Determine the [x, y] coordinate at the center of the cell enclosing the given text.  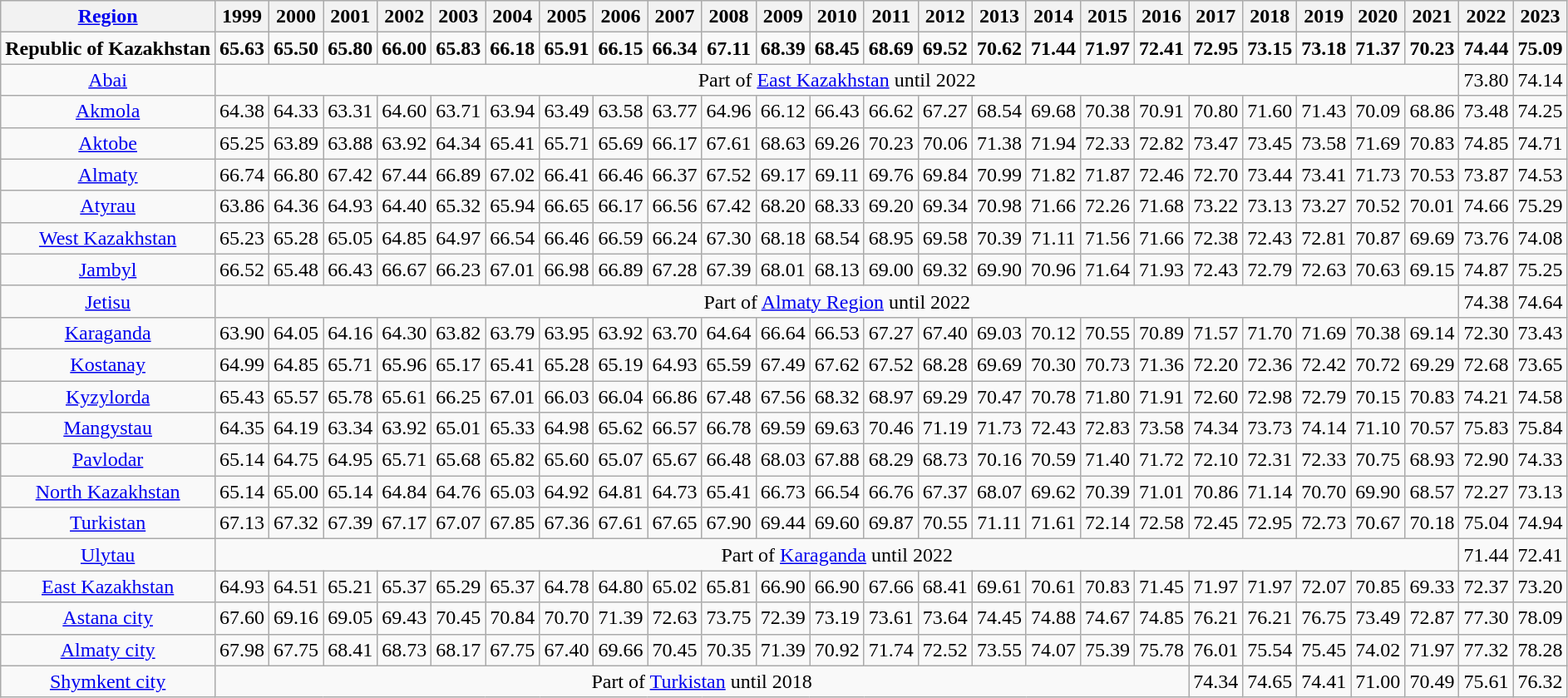
66.64 [783, 333]
73.61 [891, 618]
73.44 [1270, 175]
65.21 [351, 587]
67.36 [567, 523]
Atyrau [108, 206]
68.17 [459, 650]
73.73 [1270, 428]
Ulytau [108, 555]
64.40 [404, 206]
72.39 [783, 618]
Almaty city [108, 650]
72.87 [1432, 618]
63.88 [351, 143]
67.32 [296, 523]
68.28 [944, 364]
69.60 [836, 523]
68.95 [891, 238]
71.57 [1215, 333]
2023 [1540, 17]
66.65 [567, 206]
Republic of Kazakhstan [108, 48]
64.80 [620, 587]
73.55 [999, 650]
2014 [1053, 17]
2010 [836, 17]
68.39 [783, 48]
66.57 [675, 428]
64.64 [728, 333]
71.19 [944, 428]
66.41 [567, 175]
72.14 [1107, 523]
70.67 [1378, 523]
72.10 [1215, 460]
2022 [1487, 17]
71.72 [1162, 460]
Karaganda [108, 333]
67.49 [783, 364]
65.01 [459, 428]
69.00 [891, 270]
67.90 [728, 523]
2009 [783, 17]
67.98 [243, 650]
70.98 [999, 206]
73.18 [1324, 48]
72.83 [1107, 428]
70.75 [1378, 460]
70.91 [1162, 111]
67.48 [728, 397]
66.37 [675, 175]
71.87 [1107, 175]
73.65 [1540, 364]
2021 [1432, 17]
70.57 [1432, 428]
63.79 [512, 333]
69.17 [783, 175]
65.02 [675, 587]
69.68 [1053, 111]
68.57 [1432, 492]
70.46 [891, 428]
74.66 [1487, 206]
Part of East Kazakhstan until 2022 [837, 80]
74.94 [1540, 523]
72.98 [1270, 397]
65.59 [728, 364]
73.87 [1487, 175]
74.65 [1270, 681]
66.23 [459, 270]
68.03 [783, 460]
71.74 [891, 650]
73.45 [1270, 143]
69.26 [836, 143]
70.89 [1162, 333]
67.37 [944, 492]
72.73 [1324, 523]
78.09 [1540, 618]
2006 [620, 17]
68.01 [783, 270]
66.98 [567, 270]
2019 [1324, 17]
73.20 [1540, 587]
71.14 [1270, 492]
65.62 [620, 428]
70.72 [1378, 364]
2008 [728, 17]
70.87 [1378, 238]
66.59 [620, 238]
Jetisu [108, 301]
70.53 [1432, 175]
65.68 [459, 460]
65.69 [620, 143]
Turkistan [108, 523]
64.76 [459, 492]
73.22 [1215, 206]
70.59 [1053, 460]
70.49 [1432, 681]
68.86 [1432, 111]
Mangystau [108, 428]
71.10 [1378, 428]
64.34 [459, 143]
74.41 [1324, 681]
73.75 [728, 618]
70.73 [1107, 364]
76.32 [1540, 681]
67.11 [728, 48]
76.01 [1215, 650]
72.52 [944, 650]
71.40 [1107, 460]
2017 [1215, 17]
65.80 [351, 48]
74.08 [1540, 238]
64.97 [459, 238]
66.18 [512, 48]
69.63 [836, 428]
63.90 [243, 333]
64.73 [675, 492]
69.14 [1432, 333]
74.38 [1487, 301]
68.18 [783, 238]
70.62 [999, 48]
72.82 [1162, 143]
70.09 [1378, 111]
70.16 [999, 460]
70.61 [1053, 587]
66.04 [620, 397]
73.49 [1378, 618]
66.62 [891, 111]
70.01 [1432, 206]
70.63 [1378, 270]
66.56 [675, 206]
Abai [108, 80]
66.34 [675, 48]
66.53 [836, 333]
69.44 [783, 523]
65.96 [404, 364]
70.52 [1378, 206]
68.93 [1432, 460]
74.87 [1487, 270]
75.39 [1107, 650]
73.15 [1270, 48]
74.58 [1540, 397]
2018 [1270, 17]
64.99 [243, 364]
69.11 [836, 175]
63.77 [675, 111]
74.07 [1053, 650]
68.13 [836, 270]
East Kazakhstan [108, 587]
69.03 [999, 333]
72.31 [1270, 460]
64.92 [567, 492]
71.80 [1107, 397]
71.45 [1162, 587]
65.50 [296, 48]
66.00 [404, 48]
72.30 [1487, 333]
75.78 [1162, 650]
72.46 [1162, 175]
69.15 [1432, 270]
65.67 [675, 460]
65.57 [296, 397]
73.19 [836, 618]
71.70 [1270, 333]
65.60 [567, 460]
69.05 [351, 618]
73.47 [1215, 143]
2007 [675, 17]
72.36 [1270, 364]
68.32 [836, 397]
66.48 [728, 460]
Aktobe [108, 143]
65.23 [243, 238]
74.44 [1487, 48]
64.35 [243, 428]
69.59 [783, 428]
63.82 [459, 333]
72.60 [1215, 397]
67.17 [404, 523]
67.88 [836, 460]
67.66 [891, 587]
73.41 [1324, 175]
64.30 [404, 333]
66.86 [675, 397]
Part of Turkistan until 2018 [702, 681]
74.33 [1540, 460]
Almaty [108, 175]
72.38 [1215, 238]
71.37 [1378, 48]
2016 [1162, 17]
77.30 [1487, 618]
66.80 [296, 175]
Kostanay [108, 364]
70.85 [1378, 587]
West Kazakhstan [108, 238]
63.70 [675, 333]
66.12 [783, 111]
65.17 [459, 364]
68.63 [783, 143]
63.94 [512, 111]
69.33 [1432, 587]
64.60 [404, 111]
73.64 [944, 618]
64.33 [296, 111]
Region [108, 17]
66.25 [459, 397]
64.16 [351, 333]
66.73 [783, 492]
72.37 [1487, 587]
64.19 [296, 428]
70.47 [999, 397]
65.25 [243, 143]
67.28 [675, 270]
69.84 [944, 175]
74.02 [1378, 650]
63.86 [243, 206]
70.30 [1053, 364]
69.62 [1053, 492]
75.25 [1540, 270]
63.95 [567, 333]
64.78 [567, 587]
74.21 [1487, 397]
66.03 [567, 397]
67.60 [243, 618]
72.68 [1487, 364]
65.94 [512, 206]
66.78 [728, 428]
76.75 [1324, 618]
70.78 [1053, 397]
71.60 [1270, 111]
66.76 [891, 492]
68.29 [891, 460]
67.13 [243, 523]
2003 [459, 17]
North Kazakhstan [108, 492]
69.52 [944, 48]
74.67 [1107, 618]
66.52 [243, 270]
71.94 [1053, 143]
75.45 [1324, 650]
65.48 [296, 270]
Astana city [108, 618]
73.27 [1324, 206]
75.29 [1540, 206]
Akmola [108, 111]
70.80 [1215, 111]
66.67 [404, 270]
64.84 [404, 492]
65.82 [512, 460]
72.81 [1324, 238]
69.32 [944, 270]
73.48 [1487, 111]
74.45 [999, 618]
63.58 [620, 111]
Part of Karaganda until 2022 [837, 555]
65.78 [351, 397]
74.25 [1540, 111]
70.35 [728, 650]
66.74 [243, 175]
64.81 [620, 492]
70.12 [1053, 333]
69.76 [891, 175]
78.28 [1540, 650]
73.76 [1487, 238]
2015 [1107, 17]
64.98 [567, 428]
72.42 [1324, 364]
65.63 [243, 48]
64.36 [296, 206]
2000 [296, 17]
67.62 [836, 364]
75.54 [1270, 650]
74.64 [1540, 301]
70.84 [512, 618]
64.51 [296, 587]
65.19 [620, 364]
69.43 [404, 618]
72.45 [1215, 523]
68.33 [836, 206]
2004 [512, 17]
73.80 [1487, 80]
70.15 [1378, 397]
68.45 [836, 48]
74.71 [1540, 143]
Shymkent city [108, 681]
69.58 [944, 238]
71.64 [1107, 270]
74.53 [1540, 175]
2013 [999, 17]
65.29 [459, 587]
67.65 [675, 523]
75.04 [1487, 523]
70.06 [944, 143]
63.34 [351, 428]
69.20 [891, 206]
75.09 [1540, 48]
69.66 [620, 650]
69.61 [999, 587]
70.18 [1432, 523]
77.32 [1487, 650]
65.32 [459, 206]
71.36 [1162, 364]
Jambyl [108, 270]
67.44 [404, 175]
67.30 [728, 238]
71.91 [1162, 397]
72.90 [1487, 460]
68.07 [999, 492]
72.70 [1215, 175]
65.05 [351, 238]
71.43 [1324, 111]
74.88 [1053, 618]
67.85 [512, 523]
68.69 [891, 48]
66.15 [620, 48]
68.97 [891, 397]
65.83 [459, 48]
71.68 [1162, 206]
67.02 [512, 175]
2002 [404, 17]
2005 [567, 17]
69.34 [944, 206]
72.26 [1107, 206]
75.84 [1540, 428]
65.91 [567, 48]
70.86 [1215, 492]
2012 [944, 17]
70.92 [836, 650]
64.38 [243, 111]
69.87 [891, 523]
69.16 [296, 618]
65.07 [620, 460]
Pavlodar [108, 460]
72.27 [1487, 492]
1999 [243, 17]
71.38 [999, 143]
71.61 [1053, 523]
67.56 [783, 397]
66.24 [675, 238]
71.56 [1107, 238]
64.75 [296, 460]
65.61 [404, 397]
67.07 [459, 523]
63.89 [296, 143]
71.93 [1162, 270]
64.05 [296, 333]
71.00 [1378, 681]
71.82 [1053, 175]
75.61 [1487, 681]
2011 [891, 17]
Kyzylorda [108, 397]
70.96 [1053, 270]
65.81 [728, 587]
Part of Almaty Region until 2022 [837, 301]
63.31 [351, 111]
2020 [1378, 17]
65.00 [296, 492]
72.20 [1215, 364]
65.43 [243, 397]
65.03 [512, 492]
2001 [351, 17]
75.83 [1487, 428]
68.20 [783, 206]
73.43 [1540, 333]
71.01 [1162, 492]
70.99 [999, 175]
64.95 [351, 460]
64.96 [728, 111]
65.33 [512, 428]
63.49 [567, 111]
63.71 [459, 111]
72.07 [1324, 587]
72.58 [1162, 523]
